Output the [X, Y] coordinate of the center of the cell containing the given text.  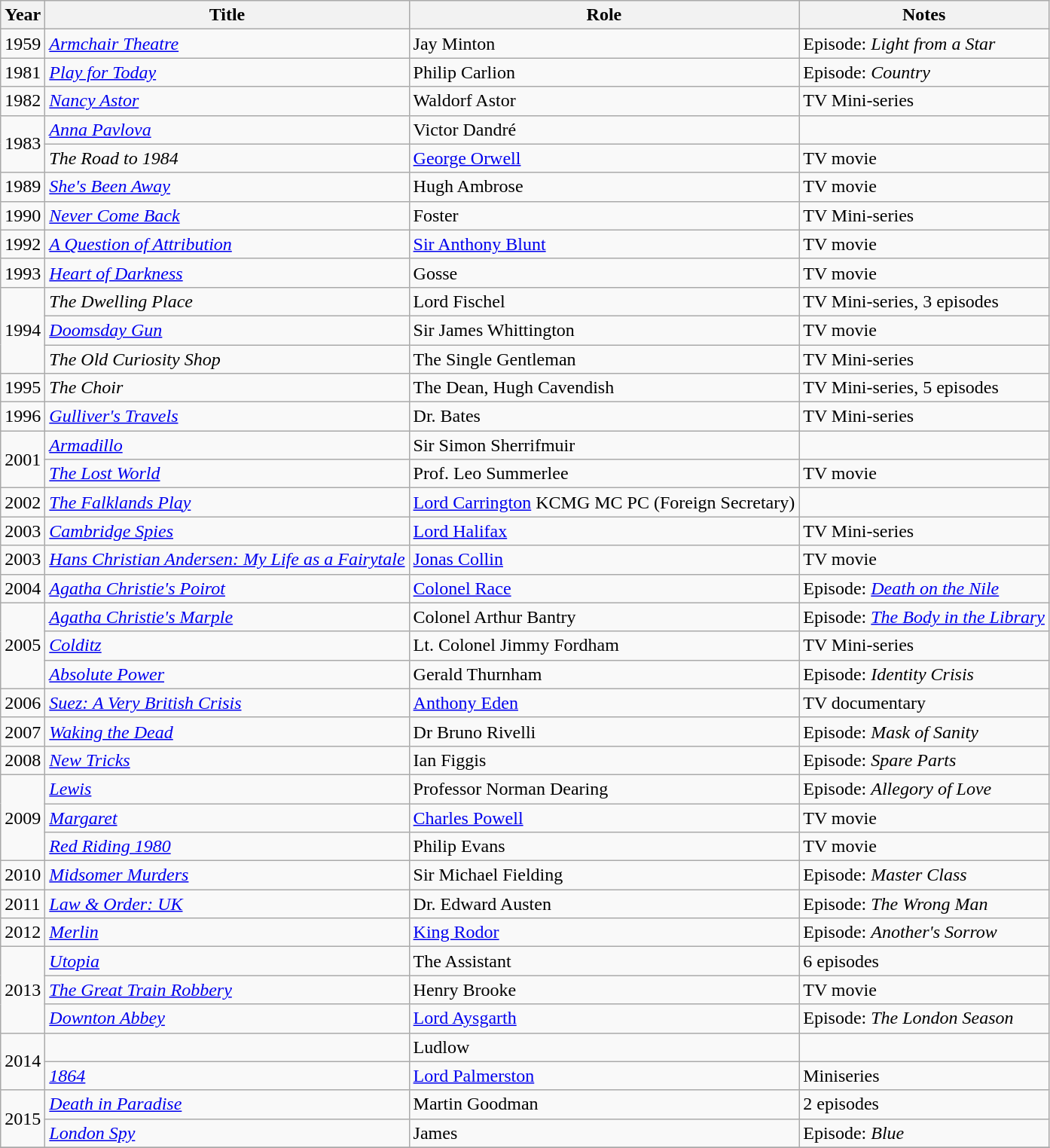
Sir Michael Fielding [604, 875]
Martin Goodman [604, 1104]
Cambridge Spies [227, 531]
Lord Palmerston [604, 1076]
Dr. Edward Austen [604, 904]
TV Mini-series, 5 episodes [924, 388]
2006 [23, 703]
The Falklands Play [227, 502]
Episode: Spare Parts [924, 760]
Ian Figgis [604, 760]
Waking the Dead [227, 731]
Midsomer Murders [227, 875]
2010 [23, 875]
Lord Aysgarth [604, 1018]
Episode: The Wrong Man [924, 904]
Episode: Country [924, 72]
2005 [23, 646]
Utopia [227, 961]
Gulliver's Travels [227, 417]
James [604, 1133]
Law & Order: UK [227, 904]
Episode: Another's Sorrow [924, 933]
Jonas Collin [604, 560]
Never Come Back [227, 215]
Jay Minton [604, 44]
Heart of Darkness [227, 273]
Sir James Whittington [604, 330]
Margaret [227, 817]
Victor Dandré [604, 130]
Waldorf Astor [604, 101]
2004 [23, 588]
Episode: Mask of Sanity [924, 731]
Sir Simon Sherrifmuir [604, 445]
Armchair Theatre [227, 44]
1959 [23, 44]
Episode: Identity Crisis [924, 674]
Absolute Power [227, 674]
Hans Christian Andersen: My Life as a Fairytale [227, 560]
Play for Today [227, 72]
Anthony Eden [604, 703]
Philip Evans [604, 847]
Death in Paradise [227, 1104]
Prof. Leo Summerlee [604, 474]
King Rodor [604, 933]
The Lost World [227, 474]
The Single Gentleman [604, 359]
Colonel Arthur Bantry [604, 617]
Nancy Astor [227, 101]
The Great Train Robbery [227, 990]
Role [604, 15]
TV Mini-series, 3 episodes [924, 301]
1993 [23, 273]
Title [227, 15]
George Orwell [604, 158]
1989 [23, 187]
1992 [23, 244]
The Choir [227, 388]
1982 [23, 101]
Professor Norman Dearing [604, 789]
The Old Curiosity Shop [227, 359]
The Dwelling Place [227, 301]
Episode: Blue [924, 1133]
Miniseries [924, 1076]
Lewis [227, 789]
Foster [604, 215]
A Question of Attribution [227, 244]
2009 [23, 817]
Gerald Thurnham [604, 674]
Downton Abbey [227, 1018]
Armadillo [227, 445]
Ludlow [604, 1047]
2001 [23, 460]
Agatha Christie's Marple [227, 617]
2002 [23, 502]
Hugh Ambrose [604, 187]
She's Been Away [227, 187]
Merlin [227, 933]
1995 [23, 388]
Episode: The Body in the Library [924, 617]
Philip Carlion [604, 72]
1990 [23, 215]
1983 [23, 144]
Episode: The London Season [924, 1018]
Red Riding 1980 [227, 847]
Charles Powell [604, 817]
Dr. Bates [604, 417]
2011 [23, 904]
Year [23, 15]
Lord Fischel [604, 301]
Episode: Master Class [924, 875]
TV documentary [924, 703]
Henry Brooke [604, 990]
1981 [23, 72]
2015 [23, 1119]
1996 [23, 417]
Dr Bruno Rivelli [604, 731]
Gosse [604, 273]
1864 [227, 1076]
Colonel Race [604, 588]
2012 [23, 933]
Notes [924, 15]
Anna Pavlova [227, 130]
Sir Anthony Blunt [604, 244]
Colditz [227, 646]
The Road to 1984 [227, 158]
6 episodes [924, 961]
2 episodes [924, 1104]
Lord Carrington KCMG MC PC (Foreign Secretary) [604, 502]
Doomsday Gun [227, 330]
Lord Halifax [604, 531]
2007 [23, 731]
Lt. Colonel Jimmy Fordham [604, 646]
Episode: Allegory of Love [924, 789]
The Assistant [604, 961]
2014 [23, 1061]
The Dean, Hugh Cavendish [604, 388]
Agatha Christie's Poirot [227, 588]
2013 [23, 990]
2008 [23, 760]
1994 [23, 330]
Episode: Light from a Star [924, 44]
London Spy [227, 1133]
Suez: A Very British Crisis [227, 703]
Episode: Death on the Nile [924, 588]
New Tricks [227, 760]
